Detect which cell encompasses the target text, then output its [x, y] center coordinate. 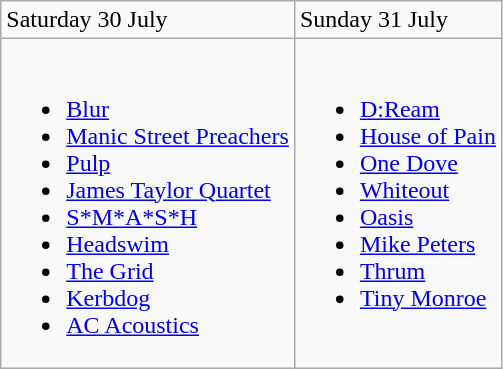
BlurManic Street PreachersPulpJames Taylor QuartetS*M*A*S*HHeadswimThe GridKerbdogAC Acoustics [148, 204]
Saturday 30 July [148, 20]
D:ReamHouse of PainOne DoveWhiteoutOasisMike PetersThrumTiny Monroe [398, 204]
Sunday 31 July [398, 20]
